Return (x, y) of the center of cell containing provided text 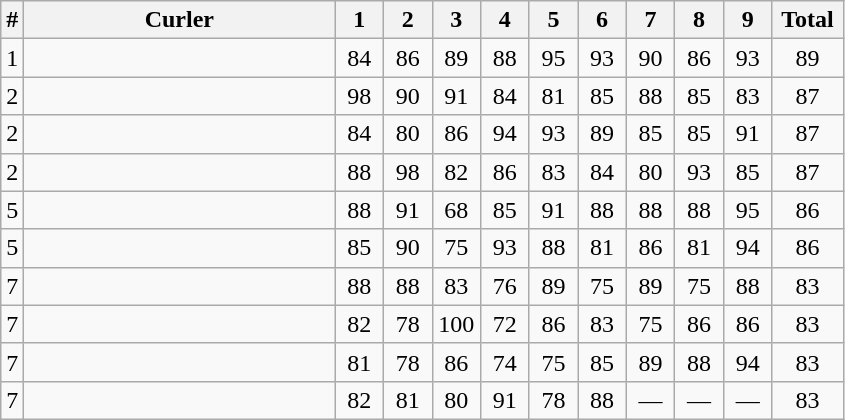
68 (456, 210)
4 (506, 20)
100 (456, 324)
Curler (180, 20)
8 (700, 20)
Total (808, 20)
9 (748, 20)
76 (506, 286)
74 (506, 362)
6 (602, 20)
# (12, 20)
72 (506, 324)
3 (456, 20)
